Return (x, y) of the center of cell containing provided text 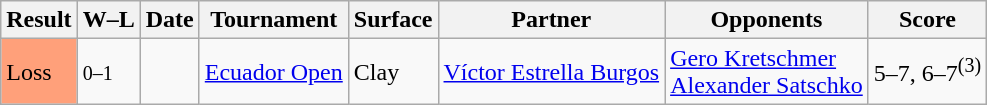
Gero Kretschmer Alexander Satschko (767, 72)
0–1 (108, 72)
Score (927, 20)
Víctor Estrella Burgos (552, 72)
Loss (39, 72)
Date (170, 20)
Surface (393, 20)
Result (39, 20)
W–L (108, 20)
Ecuador Open (274, 72)
Opponents (767, 20)
Partner (552, 20)
5–7, 6–7(3) (927, 72)
Tournament (274, 20)
Clay (393, 72)
